Extract the (x, y) coordinate from the center of the cell holding the provided text.  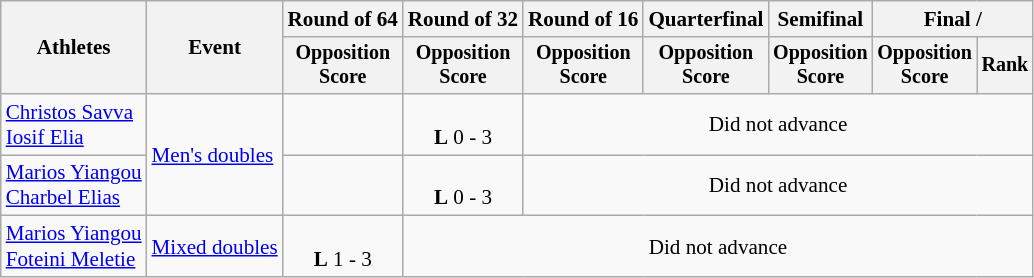
Round of 32 (463, 18)
Mixed doubles (215, 246)
Semifinal (820, 18)
Round of 16 (583, 18)
Christos SavvaIosif Elia (74, 124)
Marios YiangouFoteini Meletie (74, 246)
Round of 64 (343, 18)
Marios YiangouCharbel Elias (74, 186)
Final / (953, 18)
Men's doubles (215, 155)
Athletes (74, 48)
Rank (1005, 65)
L 1 - 3 (343, 246)
Event (215, 48)
Quarterfinal (706, 18)
